Locate the cell with the specified text and output its (x, y) center coordinate. 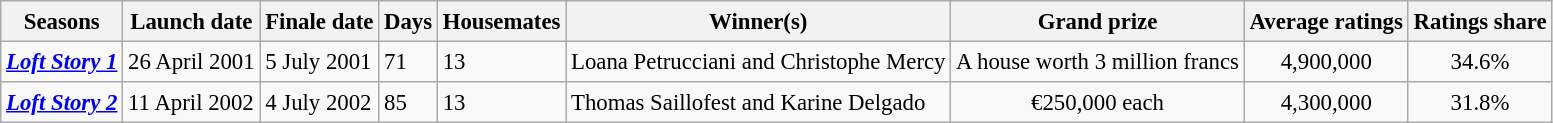
11 April 2002 (192, 102)
Housemates (501, 22)
4,900,000 (1326, 62)
Ratings share (1480, 22)
Grand prize (1098, 22)
€250,000 each (1098, 102)
Loana Petrucciani and Christophe Mercy (758, 62)
Finale date (320, 22)
Thomas Saillofest and Karine Delgado (758, 102)
4,300,000 (1326, 102)
31.8% (1480, 102)
Days (408, 22)
4 July 2002 (320, 102)
Loft Story 1 (62, 62)
5 July 2001 (320, 62)
Loft Story 2 (62, 102)
A house worth 3 million francs (1098, 62)
Seasons (62, 22)
Average ratings (1326, 22)
85 (408, 102)
26 April 2001 (192, 62)
71 (408, 62)
Winner(s) (758, 22)
Launch date (192, 22)
34.6% (1480, 62)
